Determine the [x, y] coordinate at the center of the cell enclosing the given text.  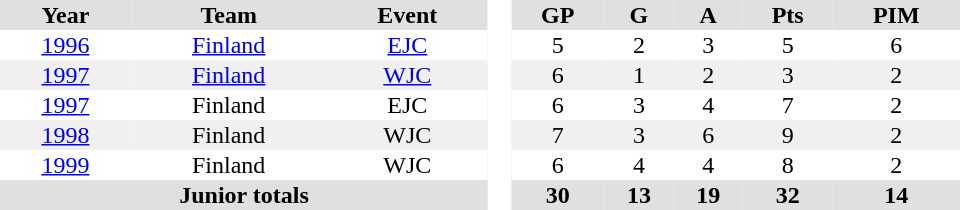
9 [788, 135]
G [638, 15]
13 [638, 195]
19 [708, 195]
8 [788, 165]
1996 [66, 45]
30 [558, 195]
1998 [66, 135]
14 [896, 195]
A [708, 15]
1999 [66, 165]
Event [408, 15]
PIM [896, 15]
Pts [788, 15]
Junior totals [244, 195]
1 [638, 75]
32 [788, 195]
Year [66, 15]
GP [558, 15]
Team [229, 15]
